Search for the cell housing the specified text and yield its [x, y] center coordinate. 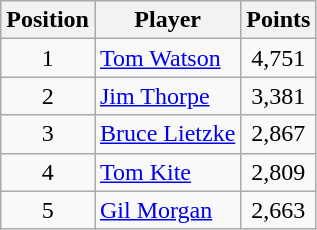
4 [48, 172]
4,751 [278, 58]
Jim Thorpe [167, 96]
Player [167, 20]
Bruce Lietzke [167, 134]
Gil Morgan [167, 210]
3,381 [278, 96]
2,867 [278, 134]
2,663 [278, 210]
2 [48, 96]
Points [278, 20]
2,809 [278, 172]
Tom Watson [167, 58]
Tom Kite [167, 172]
Position [48, 20]
3 [48, 134]
5 [48, 210]
1 [48, 58]
